Locate the cell with the specified text and output its [X, Y] center coordinate. 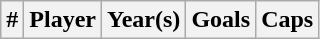
# [12, 20]
Goals [221, 20]
Player [63, 20]
Year(s) [144, 20]
Caps [288, 20]
